Detect which cell encompasses the target text, then output its (x, y) center coordinate. 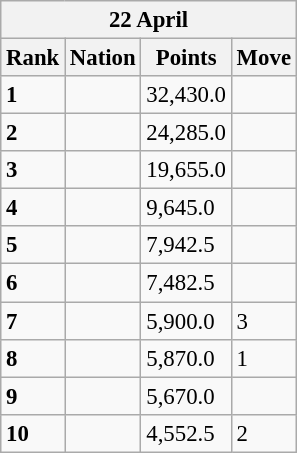
9,645.0 (186, 208)
32,430.0 (186, 95)
7 (33, 321)
5,870.0 (186, 358)
4,552.5 (186, 433)
5,900.0 (186, 321)
19,655.0 (186, 170)
5,670.0 (186, 396)
7,942.5 (186, 245)
Nation (103, 58)
Rank (33, 58)
Move (264, 58)
5 (33, 245)
22 April (149, 20)
24,285.0 (186, 133)
8 (33, 358)
Points (186, 58)
6 (33, 283)
10 (33, 433)
7,482.5 (186, 283)
4 (33, 208)
9 (33, 396)
